Scan for the cell matching the given text and deliver its [x, y] coordinate at center. 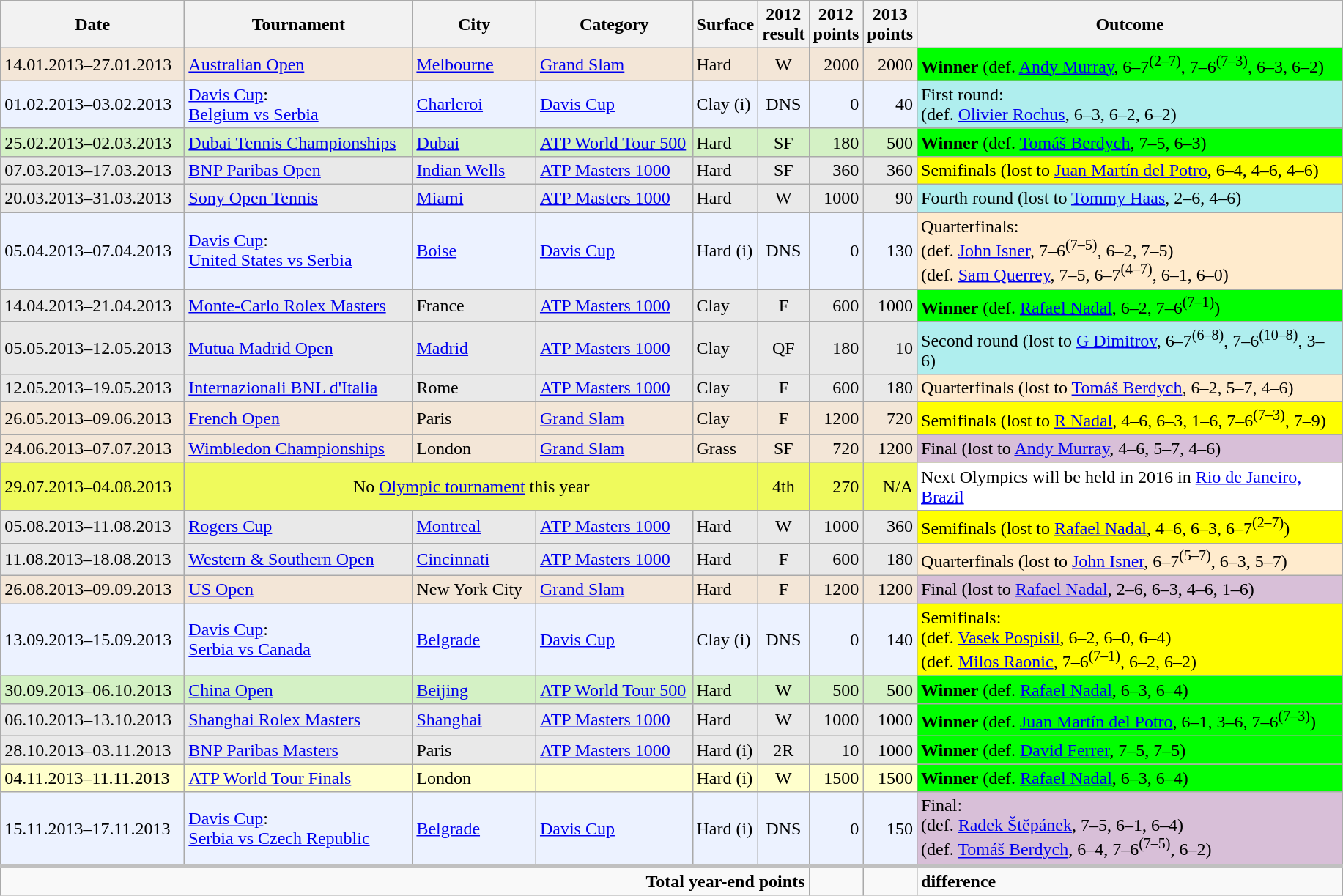
140 [890, 640]
French Open [299, 419]
Davis Cup: Serbia vs Czech Republic [299, 829]
No Olympic tournament this year [472, 486]
New York City [475, 590]
05.05.2013–12.05.2013 [92, 348]
Australian Open [299, 64]
150 [890, 829]
Category [614, 25]
Dubai [475, 142]
Charleroi [475, 104]
24.06.2013–07.07.2013 [92, 448]
Outcome [1130, 25]
Cincinnati [475, 560]
90 [890, 199]
Date [92, 25]
Western & Southern Open [299, 560]
2013 points [890, 25]
01.02.2013–03.02.2013 [92, 104]
2012 result [784, 25]
Rogers Cup [299, 527]
Rome [475, 388]
difference [1130, 881]
Davis Cup: United States vs Serbia [299, 251]
QF [784, 348]
Semifinals: (def. Vasek Pospisil, 6–2, 6–0, 6–4) (def. Milos Raonic, 7–6(7–1), 6–2, 6–2) [1130, 640]
12.05.2013–19.05.2013 [92, 388]
26.08.2013–09.09.2013 [92, 590]
Montreal [475, 527]
Fourth round (lost to Tommy Haas, 2–6, 4–6) [1130, 199]
13.09.2013–15.09.2013 [92, 640]
40 [890, 104]
Mutua Madrid Open [299, 348]
15.11.2013–17.11.2013 [92, 829]
29.07.2013–04.08.2013 [92, 486]
130 [890, 251]
BNP Paribas Masters [299, 750]
Semifinals (lost to Rafael Nadal, 4–6, 6–3, 6–7(2–7)) [1130, 527]
04.11.2013–11.11.2013 [92, 778]
Winner (def. Tomáš Berdych, 7–5, 6–3) [1130, 142]
Tournament [299, 25]
06.10.2013–13.10.2013 [92, 719]
Total year-end points [404, 881]
Davis Cup: Serbia vs Canada [299, 640]
France [475, 306]
Quarterfinals (lost to John Isner, 6–7(5–7), 6–3, 5–7) [1130, 560]
Indian Wells [475, 170]
11.08.2013–18.08.2013 [92, 560]
Winner (def. David Ferrer, 7–5, 7–5) [1130, 750]
Semifinals (lost to Juan Martín del Potro, 6–4, 4–6, 4–6) [1130, 170]
Wimbledon Championships [299, 448]
20.03.2013–31.03.2013 [92, 199]
Monte-Carlo Rolex Masters [299, 306]
14.01.2013–27.01.2013 [92, 64]
Final (lost to Andy Murray, 4–6, 5–7, 4–6) [1130, 448]
2R [784, 750]
Second round (lost to G Dimitrov, 6–7(6–8), 7–6(10–8), 3–6) [1130, 348]
Winner (def. Juan Martín del Potro, 6–1, 3–6, 7–6(7–3)) [1130, 719]
China Open [299, 689]
Semifinals (lost to R Nadal, 4–6, 6–3, 1–6, 7–6(7–3), 7–9) [1130, 419]
Quarterfinals (lost to Tomáš Berdych, 6–2, 5–7, 4–6) [1130, 388]
Winner (def. Rafael Nadal, 6–2, 7–6(7–1)) [1130, 306]
Shanghai [475, 719]
Next Olympics will be held in 2016 in Rio de Janeiro, Brazil [1130, 486]
Beijing [475, 689]
2012 points [836, 25]
BNP Paribas Open [299, 170]
26.05.2013–09.06.2013 [92, 419]
4th [784, 486]
Internazionali BNL d'Italia [299, 388]
First round: (def. Olivier Rochus, 6–3, 6–2, 6–2) [1130, 104]
Melbourne [475, 64]
City [475, 25]
Quarterfinals: (def. John Isner, 7–6(7–5), 6–2, 7–5) (def. Sam Querrey, 7–5, 6–7(4–7), 6–1, 6–0) [1130, 251]
N/A [890, 486]
28.10.2013–03.11.2013 [92, 750]
Dubai Tennis Championships [299, 142]
14.04.2013–21.04.2013 [92, 306]
Boise [475, 251]
Shanghai Rolex Masters [299, 719]
Final: (def. Radek Štěpánek, 7–5, 6–1, 6–4) (def. Tomáš Berdych, 6–4, 7–6(7–5), 6–2) [1130, 829]
Winner (def. Andy Murray, 6–7(2–7), 7–6(7–3), 6–3, 6–2) [1130, 64]
05.08.2013–11.08.2013 [92, 527]
Grass [725, 448]
30.09.2013–06.10.2013 [92, 689]
Davis Cup: Belgium vs Serbia [299, 104]
Sony Open Tennis [299, 199]
ATP World Tour Finals [299, 778]
Madrid [475, 348]
Surface [725, 25]
Final (lost to Rafael Nadal, 2–6, 6–3, 4–6, 1–6) [1130, 590]
US Open [299, 590]
07.03.2013–17.03.2013 [92, 170]
Miami [475, 199]
25.02.2013–02.03.2013 [92, 142]
05.04.2013–07.04.2013 [92, 251]
270 [836, 486]
